Pinpoint the cell where the given text exists, returning its [X, Y] midpoint coordinate. 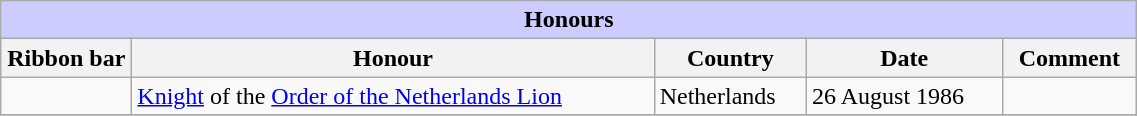
Netherlands [730, 96]
26 August 1986 [905, 96]
Comment [1070, 58]
Date [905, 58]
Honour [393, 58]
Ribbon bar [66, 58]
Honours [569, 20]
Knight of the Order of the Netherlands Lion [393, 96]
Country [730, 58]
